Locate the cell with the specified text and output its [x, y] center coordinate. 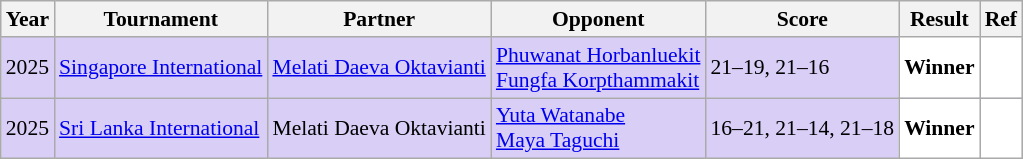
Partner [379, 19]
Sri Lanka International [160, 128]
Phuwanat Horbanluekit Fungfa Korpthammakit [598, 68]
Ref [1001, 19]
Tournament [160, 19]
Score [802, 19]
Yuta Watanabe Maya Taguchi [598, 128]
21–19, 21–16 [802, 68]
16–21, 21–14, 21–18 [802, 128]
Result [940, 19]
Opponent [598, 19]
Year [28, 19]
Singapore International [160, 68]
